Return [x, y] of the center of cell containing provided text 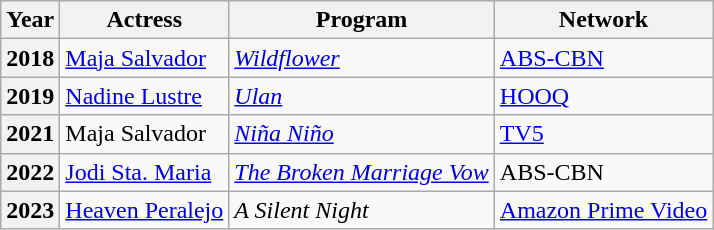
Heaven Peralejo [144, 210]
A Silent Night [362, 210]
HOOQ [603, 96]
Wildflower [362, 58]
Program [362, 20]
2023 [30, 210]
2022 [30, 172]
2021 [30, 134]
Amazon Prime Video [603, 210]
Ulan [362, 96]
Niña Niño [362, 134]
TV5 [603, 134]
Network [603, 20]
Year [30, 20]
2018 [30, 58]
2019 [30, 96]
Nadine Lustre [144, 96]
The Broken Marriage Vow [362, 172]
Actress [144, 20]
Jodi Sta. Maria [144, 172]
